Return the (X, Y) coordinate for the center point of the cell that contains the specified text.  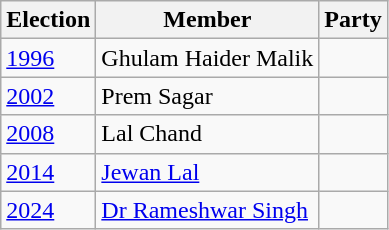
2014 (48, 172)
Ghulam Haider Malik (208, 58)
Lal Chand (208, 134)
Member (208, 20)
Party (353, 20)
2008 (48, 134)
Prem Sagar (208, 96)
Jewan Lal (208, 172)
2002 (48, 96)
2024 (48, 210)
Election (48, 20)
1996 (48, 58)
Dr Rameshwar Singh (208, 210)
